For the text-containing cell, return its midpoint in [x, y] coordinate format. 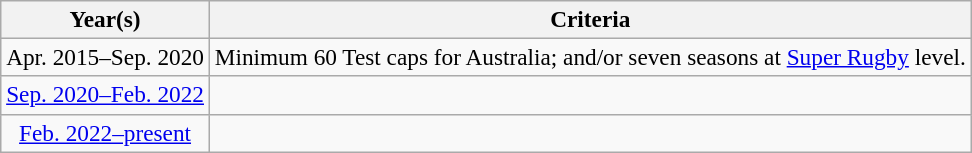
Minimum 60 Test caps for Australia; and/or seven seasons at Super Rugby level. [590, 57]
Criteria [590, 19]
Sep. 2020–Feb. 2022 [106, 95]
Feb. 2022–present [106, 133]
Year(s) [106, 19]
Apr. 2015–Sep. 2020 [106, 57]
